Scan for the cell matching the given text and deliver its (X, Y) coordinate at center. 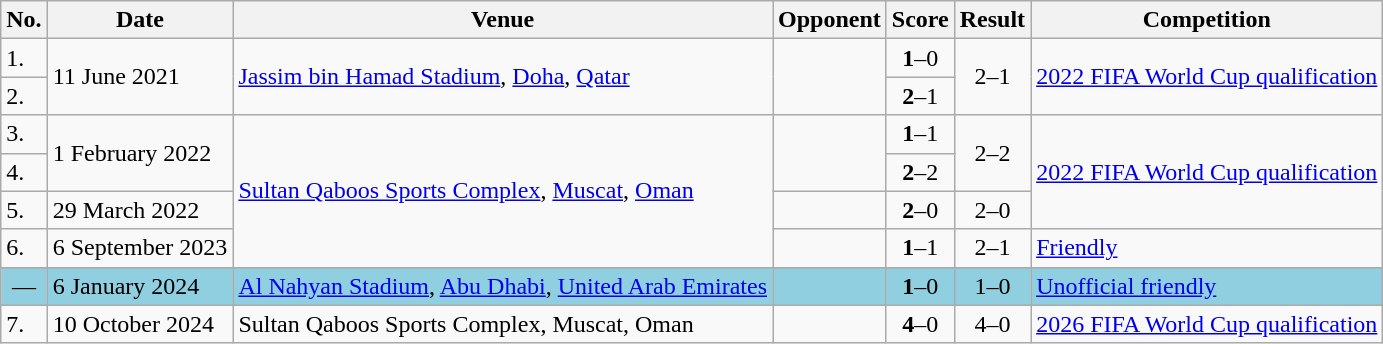
2026 FIFA World Cup qualification (1207, 324)
— (24, 286)
Result (992, 20)
Al Nahyan Stadium, Abu Dhabi, United Arab Emirates (503, 286)
10 October 2024 (140, 324)
Jassim bin Hamad Stadium, Doha, Qatar (503, 77)
Score (920, 20)
11 June 2021 (140, 77)
Date (140, 20)
6. (24, 248)
3. (24, 134)
4. (24, 172)
6 September 2023 (140, 248)
No. (24, 20)
7. (24, 324)
Unofficial friendly (1207, 286)
2. (24, 96)
Competition (1207, 20)
1 February 2022 (140, 153)
29 March 2022 (140, 210)
Venue (503, 20)
1. (24, 58)
Opponent (829, 20)
6 January 2024 (140, 286)
Friendly (1207, 248)
5. (24, 210)
